Determine the [X, Y] coordinate at the center of the cell enclosing the given text.  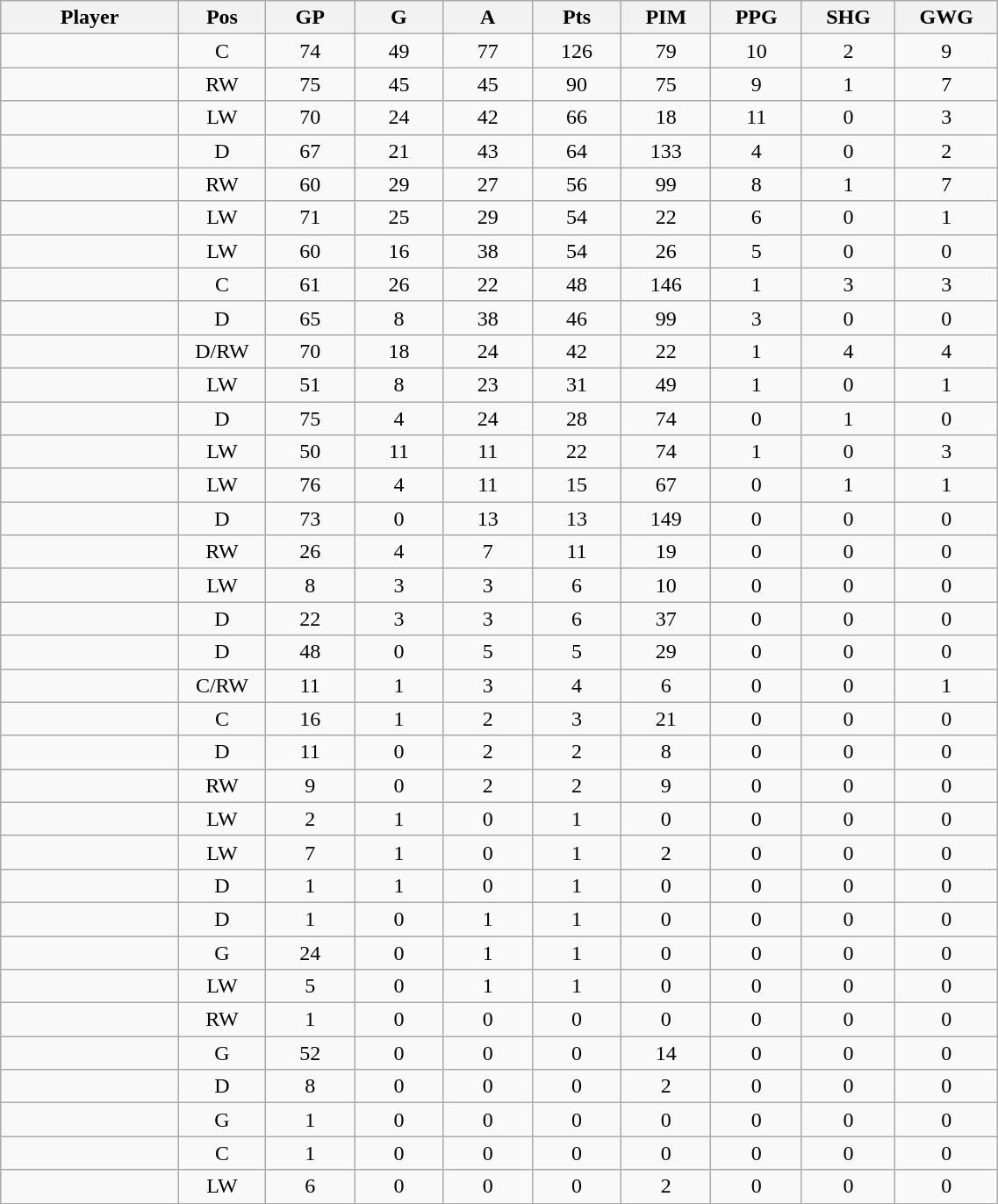
19 [666, 552]
15 [576, 485]
PIM [666, 18]
GP [309, 18]
146 [666, 284]
64 [576, 151]
51 [309, 384]
76 [309, 485]
149 [666, 519]
66 [576, 118]
126 [576, 51]
25 [398, 218]
14 [666, 1053]
Player [90, 18]
43 [488, 151]
Pos [221, 18]
SHG [848, 18]
79 [666, 51]
Pts [576, 18]
73 [309, 519]
46 [576, 318]
50 [309, 452]
C/RW [221, 685]
90 [576, 84]
D/RW [221, 351]
23 [488, 384]
27 [488, 184]
71 [309, 218]
31 [576, 384]
A [488, 18]
GWG [946, 18]
61 [309, 284]
133 [666, 151]
PPG [757, 18]
37 [666, 619]
56 [576, 184]
28 [576, 419]
52 [309, 1053]
77 [488, 51]
65 [309, 318]
